Pinpoint the cell where the given text exists, returning its [X, Y] midpoint coordinate. 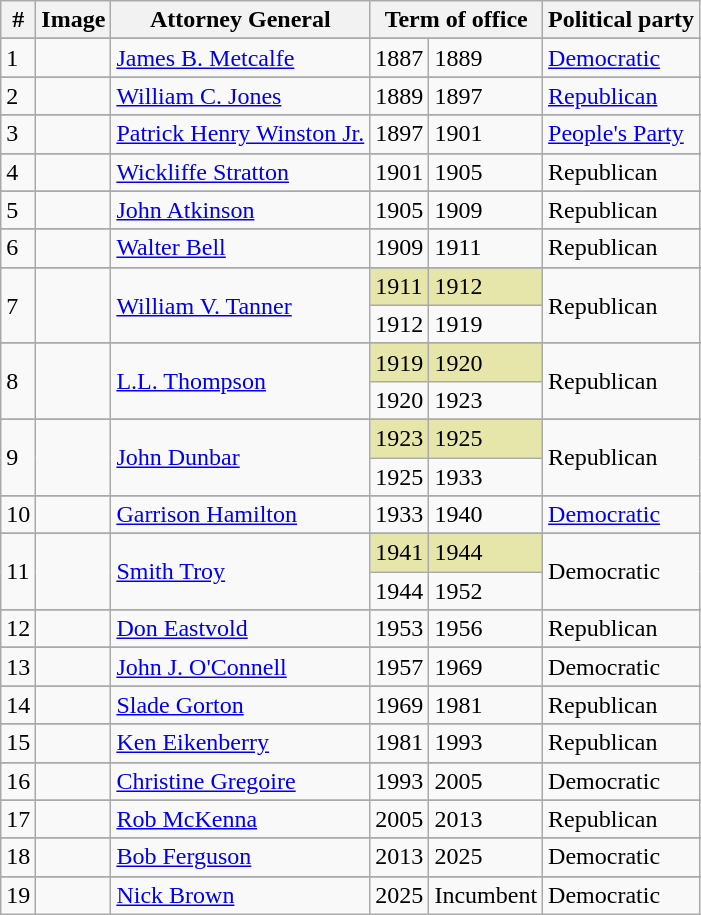
Smith Troy [240, 572]
L.L. Thompson [240, 381]
16 [18, 781]
1 [18, 58]
Incumbent [486, 895]
Attorney General [240, 20]
Walter Bell [240, 248]
# [18, 20]
4 [18, 172]
John Atkinson [240, 210]
5 [18, 210]
Nick Brown [240, 895]
10 [18, 515]
Wickliffe Stratton [240, 172]
John J. O'Connell [240, 667]
9 [18, 457]
Image [74, 20]
Garrison Hamilton [240, 515]
People's Party [622, 134]
18 [18, 857]
Christine Gregoire [240, 781]
17 [18, 819]
7 [18, 305]
13 [18, 667]
1941 [400, 553]
Ken Eikenberry [240, 743]
1957 [400, 667]
8 [18, 381]
1956 [486, 629]
Don Eastvold [240, 629]
3 [18, 134]
William C. Jones [240, 96]
6 [18, 248]
1940 [486, 515]
Term of office [456, 20]
Bob Ferguson [240, 857]
Political party [622, 20]
12 [18, 629]
James B. Metcalfe [240, 58]
15 [18, 743]
Slade Gorton [240, 705]
John Dunbar [240, 457]
1887 [400, 58]
2 [18, 96]
1953 [400, 629]
1952 [486, 591]
William V. Tanner [240, 305]
19 [18, 895]
14 [18, 705]
Rob McKenna [240, 819]
11 [18, 572]
Patrick Henry Winston Jr. [240, 134]
